Locate the cell with the specified text and output its (X, Y) center coordinate. 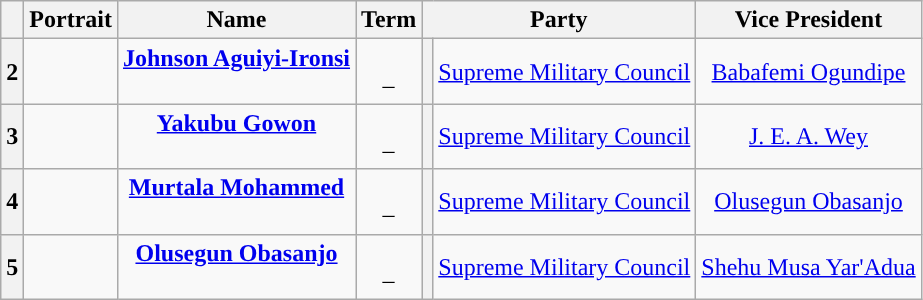
Name (236, 20)
Shehu Musa Yar'Adua (808, 266)
3 (12, 136)
2 (12, 72)
4 (12, 202)
Johnson Aguiyi-Ironsi (236, 72)
Murtala Mohammed (236, 202)
Yakubu Gowon (236, 136)
J. E. A. Wey (808, 136)
Vice President (808, 20)
5 (12, 266)
Portrait (71, 20)
Term (389, 20)
Babafemi Ogundipe (808, 72)
Party (559, 20)
